Detect which cell encompasses the target text, then output its (x, y) center coordinate. 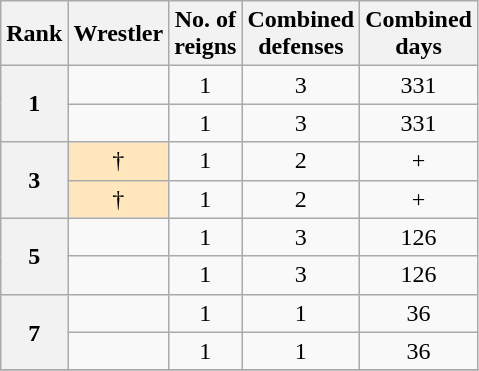
5 (34, 256)
Wrestler (118, 34)
No. ofreigns (206, 34)
Rank (34, 34)
Combineddays (419, 34)
7 (34, 332)
Combineddefenses (301, 34)
